Capture the cell that displays the provided text and extract its (X, Y) central coordinate. 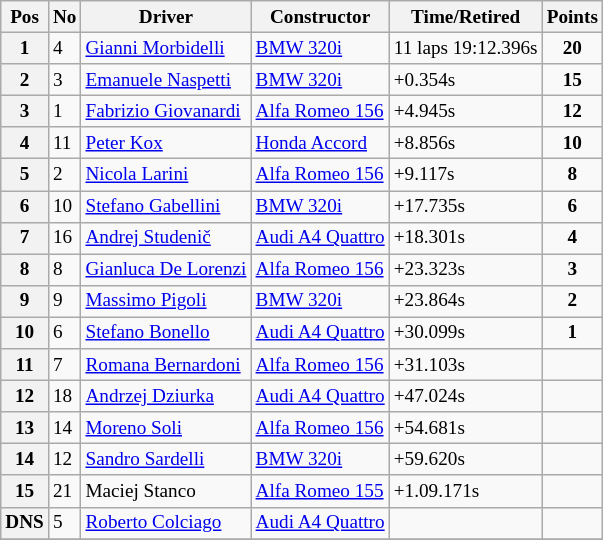
16 (64, 238)
+23.323s (466, 270)
18 (64, 396)
Romana Bernardoni (166, 365)
Stefano Gabellini (166, 206)
+59.620s (466, 460)
+17.735s (466, 206)
Time/Retired (466, 17)
Emanuele Naspetti (166, 80)
Peter Kox (166, 143)
Alfa Romeo 155 (320, 491)
No (64, 17)
Maciej Stanco (166, 491)
21 (64, 491)
Stefano Bonello (166, 333)
+23.864s (466, 301)
+8.856s (466, 143)
Pos (25, 17)
+47.024s (466, 396)
+9.117s (466, 175)
+31.103s (466, 365)
Nicola Larini (166, 175)
+4.945s (466, 111)
Driver (166, 17)
Constructor (320, 17)
11 laps 19:12.396s (466, 48)
+0.354s (466, 80)
Honda Accord (320, 143)
+1.09.171s (466, 491)
20 (572, 48)
Roberto Colciago (166, 523)
Sandro Sardelli (166, 460)
+18.301s (466, 238)
Massimo Pigoli (166, 301)
+30.099s (466, 333)
Andrzej Dziurka (166, 396)
+54.681s (466, 428)
Fabrizio Giovanardi (166, 111)
Gianni Morbidelli (166, 48)
Gianluca De Lorenzi (166, 270)
Andrej Studenič (166, 238)
13 (25, 428)
Moreno Soli (166, 428)
Points (572, 17)
DNS (25, 523)
